Pinpoint the cell where the given text exists, returning its (x, y) midpoint coordinate. 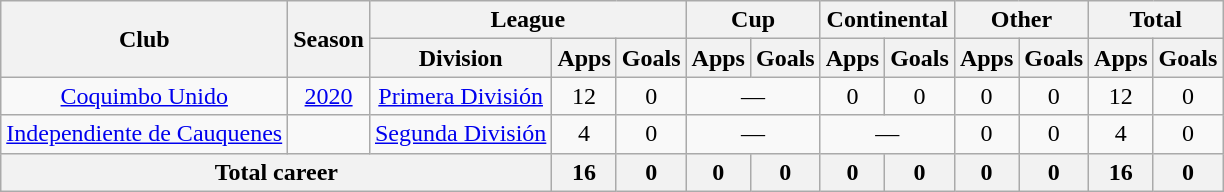
Coquimbo Unido (144, 96)
Segunda División (460, 134)
Other (1021, 20)
Primera División (460, 96)
Total career (276, 172)
Independiente de Cauquenes (144, 134)
Season (329, 39)
2020 (329, 96)
League (528, 20)
Cup (753, 20)
Total (1156, 20)
Continental (887, 20)
Division (460, 58)
Club (144, 39)
